Find where the given text appears and provide that cell's center as (x, y) coordinate. 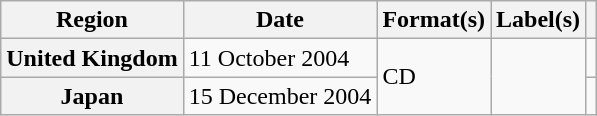
Region (92, 20)
11 October 2004 (280, 58)
Japan (92, 96)
CD (434, 77)
United Kingdom (92, 58)
Format(s) (434, 20)
15 December 2004 (280, 96)
Label(s) (538, 20)
Date (280, 20)
